Capture the cell that displays the provided text and extract its [x, y] central coordinate. 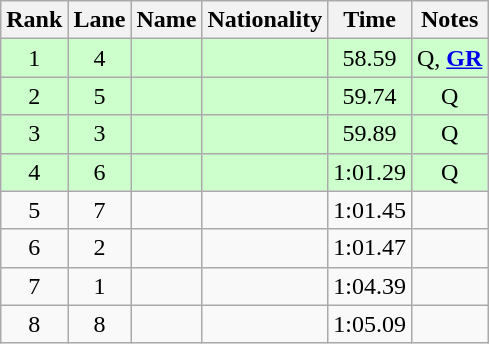
1:01.45 [370, 210]
59.74 [370, 96]
1:01.47 [370, 248]
59.89 [370, 134]
1:04.39 [370, 286]
58.59 [370, 58]
Q, GR [449, 58]
Lane [100, 20]
Notes [449, 20]
1:05.09 [370, 324]
Time [370, 20]
1:01.29 [370, 172]
Nationality [265, 20]
Rank [34, 20]
Name [166, 20]
